For the text-containing cell, return its midpoint in (X, Y) coordinate format. 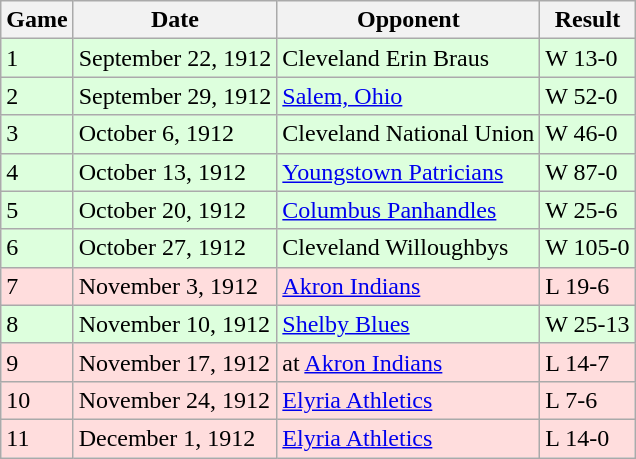
8 (37, 324)
W 25-6 (588, 210)
Result (588, 20)
at Akron Indians (408, 362)
Cleveland National Union (408, 134)
W 52-0 (588, 96)
L 14-7 (588, 362)
November 10, 1912 (175, 324)
Shelby Blues (408, 324)
4 (37, 172)
6 (37, 248)
September 29, 1912 (175, 96)
W 13-0 (588, 58)
1 (37, 58)
W 25-13 (588, 324)
Akron Indians (408, 286)
Cleveland Erin Braus (408, 58)
Date (175, 20)
November 17, 1912 (175, 362)
L 14-0 (588, 438)
October 13, 1912 (175, 172)
L 19-6 (588, 286)
Game (37, 20)
2 (37, 96)
W 105-0 (588, 248)
Salem, Ohio (408, 96)
11 (37, 438)
Columbus Panhandles (408, 210)
Opponent (408, 20)
October 27, 1912 (175, 248)
10 (37, 400)
9 (37, 362)
5 (37, 210)
September 22, 1912 (175, 58)
October 6, 1912 (175, 134)
Youngstown Patricians (408, 172)
7 (37, 286)
November 3, 1912 (175, 286)
November 24, 1912 (175, 400)
October 20, 1912 (175, 210)
W 87-0 (588, 172)
W 46-0 (588, 134)
Cleveland Willoughbys (408, 248)
3 (37, 134)
December 1, 1912 (175, 438)
L 7-6 (588, 400)
